Provide the (x, y) coordinate of the cell's center where the given text is located.  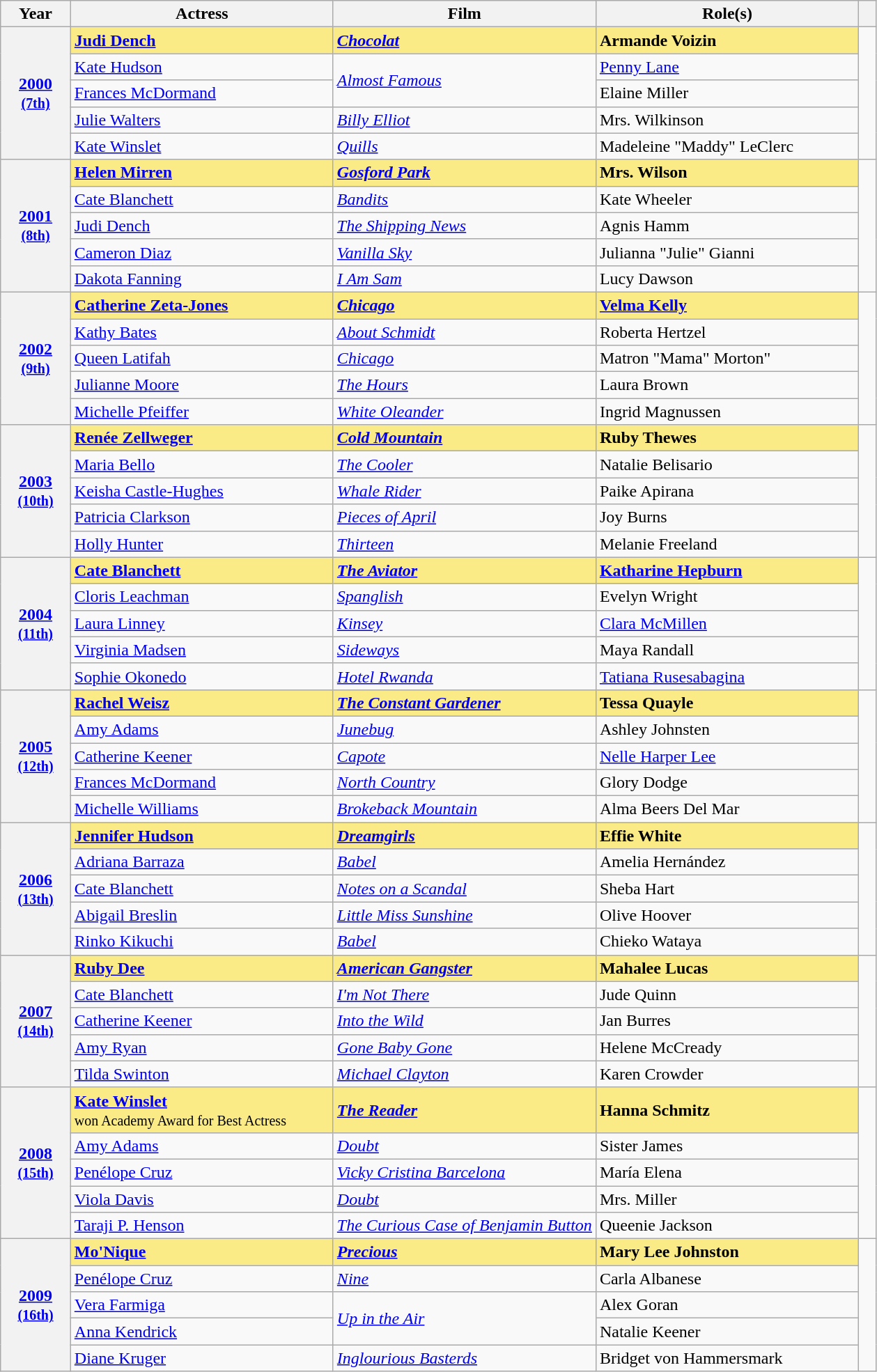
Jan Burres (727, 1021)
Kate Wheeler (727, 199)
Karen Crowder (727, 1074)
The Reader (464, 1110)
Almost Famous (464, 80)
Evelyn Wright (727, 597)
Kate Hudson (202, 67)
Patricia Clarkson (202, 517)
Matron "Mama" Morton" (727, 359)
2005(12th) (36, 756)
Rachel Weisz (202, 703)
Elaine Miller (727, 93)
Anna Kendrick (202, 1332)
I'm Not There (464, 995)
American Gangster (464, 968)
Sister James (727, 1146)
Renée Zellweger (202, 438)
Glory Dodge (727, 783)
Roberta Hertzel (727, 332)
Amelia Hernández (727, 862)
Dakota Fanning (202, 279)
Whale Rider (464, 491)
Nelle Harper Lee (727, 756)
Helen Mirren (202, 173)
Tilda Swinton (202, 1074)
Hotel Rwanda (464, 676)
The Constant Gardener (464, 703)
Mahalee Lucas (727, 968)
Sideways (464, 650)
Julie Walters (202, 120)
Vanilla Sky (464, 252)
Pieces of April (464, 517)
Maria Bello (202, 465)
Velma Kelly (727, 305)
Katharine Hepburn (727, 570)
Abigail Breslin (202, 915)
Notes on a Scandal (464, 889)
2002(9th) (36, 358)
Vera Farmiga (202, 1305)
Mrs. Miller (727, 1199)
Quills (464, 146)
Lucy Dawson (727, 279)
2008(15th) (36, 1163)
Natalie Belisario (727, 465)
Michelle Pfeiffer (202, 412)
Film (464, 14)
Armande Voizin (727, 40)
Adriana Barraza (202, 862)
Nine (464, 1279)
Jennifer Hudson (202, 836)
Julianne Moore (202, 385)
Mo'Nique (202, 1252)
Jude Quinn (727, 995)
Alex Goran (727, 1305)
Olive Hoover (727, 915)
Actress (202, 14)
North Country (464, 783)
Amy Ryan (202, 1047)
Ruby Thewes (727, 438)
The Hours (464, 385)
Maya Randall (727, 650)
White Oleander (464, 412)
Keisha Castle-Hughes (202, 491)
2000(7th) (36, 93)
Gosford Park (464, 173)
Cameron Diaz (202, 252)
Junebug (464, 729)
Sophie Okonedo (202, 676)
Viola Davis (202, 1199)
Julianna "Julie" Gianni (727, 252)
Paike Apirana (727, 491)
Melanie Freeland (727, 544)
Capote (464, 756)
Kate Winslet (202, 146)
Taraji P. Henson (202, 1226)
Tessa Quayle (727, 703)
2007(14th) (36, 1021)
Virginia Madsen (202, 650)
Ashley Johnsten (727, 729)
Into the Wild (464, 1021)
Catherine Zeta-Jones (202, 305)
Clara McMillen (727, 623)
Rinko Kikuchi (202, 942)
Chieko Wataya (727, 942)
Ingrid Magnussen (727, 412)
2001(8th) (36, 226)
Queenie Jackson (727, 1226)
Madeleine "Maddy" LeClerc (727, 146)
I Am Sam (464, 279)
Mrs. Wilson (727, 173)
Up in the Air (464, 1318)
María Elena (727, 1172)
Role(s) (727, 14)
Joy Burns (727, 517)
Diane Kruger (202, 1358)
Thirteen (464, 544)
The Shipping News (464, 226)
Sheba Hart (727, 889)
Spanglish (464, 597)
Ruby Dee (202, 968)
Bridget von Hammersmark (727, 1358)
Chocolat (464, 40)
The Curious Case of Benjamin Button (464, 1226)
Michelle Williams (202, 809)
Cold Mountain (464, 438)
Precious (464, 1252)
Laura Brown (727, 385)
Year (36, 14)
Cloris Leachman (202, 597)
Bandits (464, 199)
Hanna Schmitz (727, 1110)
2006(13th) (36, 889)
Little Miss Sunshine (464, 915)
Dreamgirls (464, 836)
About Schmidt (464, 332)
2004(11th) (36, 623)
Kinsey (464, 623)
Effie White (727, 836)
The Cooler (464, 465)
Helene McCready (727, 1047)
The Aviator (464, 570)
2003(10th) (36, 491)
Queen Latifah (202, 359)
Penny Lane (727, 67)
Inglourious Basterds (464, 1358)
Mrs. Wilkinson (727, 120)
Brokeback Mountain (464, 809)
Alma Beers Del Mar (727, 809)
Tatiana Rusesabagina (727, 676)
Carla Albanese (727, 1279)
Agnis Hamm (727, 226)
Billy Elliot (464, 120)
Kate Winslet won Academy Award for Best Actress (202, 1110)
Holly Hunter (202, 544)
Mary Lee Johnston (727, 1252)
Natalie Keener (727, 1332)
2009(16th) (36, 1305)
Gone Baby Gone (464, 1047)
Kathy Bates (202, 332)
Vicky Cristina Barcelona (464, 1172)
Laura Linney (202, 623)
Michael Clayton (464, 1074)
